Search for the cell housing the specified text and yield its (X, Y) center coordinate. 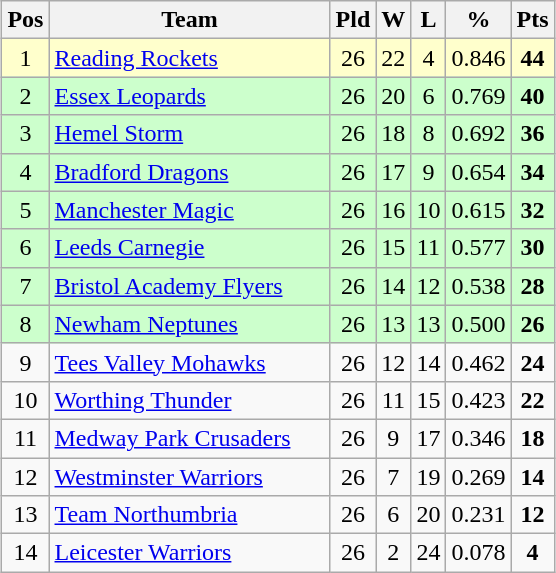
L (428, 20)
Reading Rockets (190, 58)
0.346 (478, 438)
44 (532, 58)
0.423 (478, 400)
0.538 (478, 286)
0.269 (478, 477)
Essex Leopards (190, 96)
0.500 (478, 324)
Leeds Carnegie (190, 248)
Manchester Magic (190, 210)
1 (26, 58)
% (478, 20)
Tees Valley Mohawks (190, 362)
Pts (532, 20)
Team (190, 20)
0.692 (478, 134)
0.846 (478, 58)
Pos (26, 20)
36 (532, 134)
Westminster Warriors (190, 477)
Leicester Warriors (190, 553)
0.462 (478, 362)
Worthing Thunder (190, 400)
34 (532, 172)
0.078 (478, 553)
0.231 (478, 515)
Medway Park Crusaders (190, 438)
0.615 (478, 210)
30 (532, 248)
5 (26, 210)
0.769 (478, 96)
40 (532, 96)
Bristol Academy Flyers (190, 286)
28 (532, 286)
Hemel Storm (190, 134)
Bradford Dragons (190, 172)
32 (532, 210)
W (394, 20)
Newham Neptunes (190, 324)
Team Northumbria (190, 515)
16 (394, 210)
19 (428, 477)
0.577 (478, 248)
Pld (353, 20)
0.654 (478, 172)
3 (26, 134)
